Return the (X, Y) coordinate for the center point of the cell that contains the specified text.  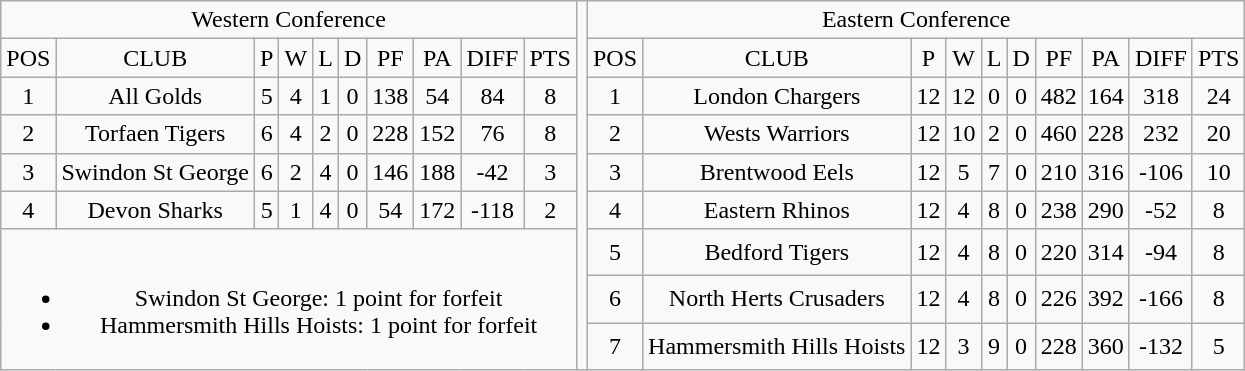
290 (1106, 210)
Brentwood Eels (777, 172)
84 (492, 96)
All Golds (156, 96)
20 (1218, 134)
164 (1106, 96)
Western Conference (289, 20)
-132 (1160, 346)
Eastern Conference (916, 20)
188 (438, 172)
Swindon St George (156, 172)
Bedford Tigers (777, 252)
24 (1218, 96)
Torfaen Tigers (156, 134)
460 (1058, 134)
152 (438, 134)
-118 (492, 210)
314 (1106, 252)
210 (1058, 172)
-42 (492, 172)
Swindon St George: 1 point for forfeitHammersmith Hills Hoists: 1 point for forfeit (289, 299)
-94 (1160, 252)
232 (1160, 134)
318 (1160, 96)
392 (1106, 300)
London Chargers (777, 96)
482 (1058, 96)
-166 (1160, 300)
316 (1106, 172)
9 (994, 346)
138 (390, 96)
238 (1058, 210)
226 (1058, 300)
172 (438, 210)
Wests Warriors (777, 134)
-52 (1160, 210)
North Herts Crusaders (777, 300)
76 (492, 134)
Eastern Rhinos (777, 210)
146 (390, 172)
-106 (1160, 172)
220 (1058, 252)
Hammersmith Hills Hoists (777, 346)
Devon Sharks (156, 210)
360 (1106, 346)
